Search for the cell housing the specified text and yield its (X, Y) center coordinate. 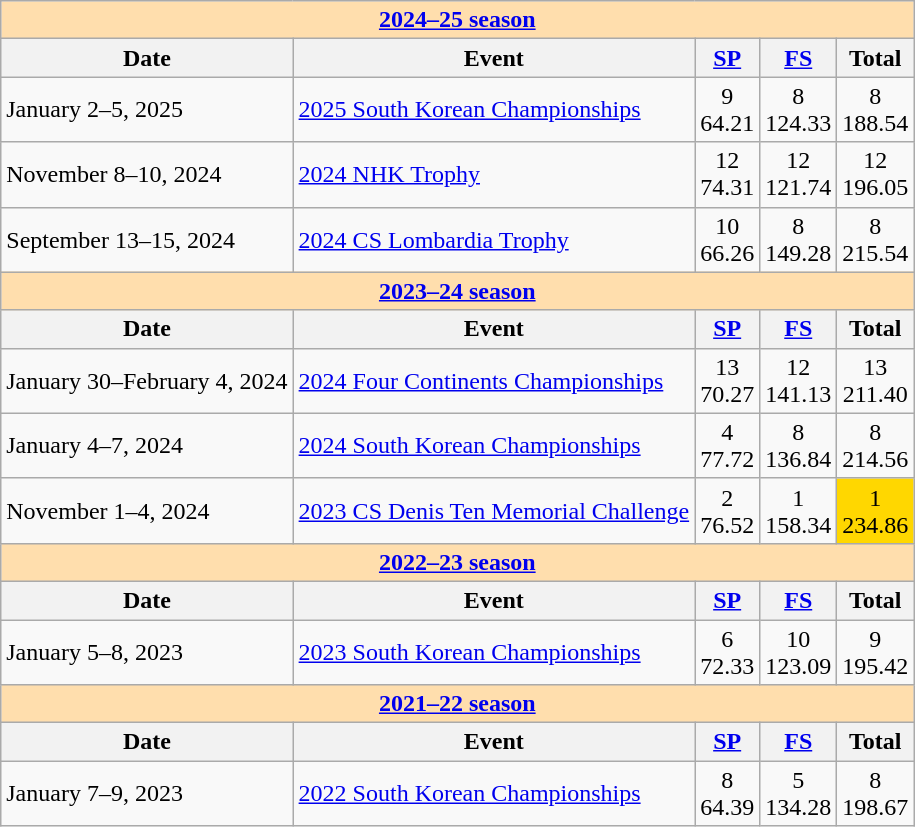
2024 Four Continents Championships (494, 380)
6 72.33 (728, 652)
13 211.40 (876, 380)
2024 South Korean Championships (494, 446)
2022–23 season (458, 562)
January 4–7, 2024 (147, 446)
9 64.21 (728, 110)
November 1–4, 2024 (147, 510)
8 215.54 (876, 240)
12 196.05 (876, 174)
8 188.54 (876, 110)
8 214.56 (876, 446)
5 134.28 (798, 794)
January 5–8, 2023 (147, 652)
2024 CS Lombardia Trophy (494, 240)
4 77.72 (728, 446)
1 234.86 (876, 510)
8 124.33 (798, 110)
2022 South Korean Championships (494, 794)
November 8–10, 2024 (147, 174)
January 2–5, 2025 (147, 110)
10 123.09 (798, 652)
2023 CS Denis Ten Memorial Challenge (494, 510)
1 158.34 (798, 510)
2021–22 season (458, 704)
8 198.67 (876, 794)
2024–25 season (458, 20)
12 141.13 (798, 380)
2023 South Korean Championships (494, 652)
12 121.74 (798, 174)
2024 NHK Trophy (494, 174)
9 195.42 (876, 652)
September 13–15, 2024 (147, 240)
2023–24 season (458, 291)
January 7–9, 2023 (147, 794)
8 64.39 (728, 794)
January 30–February 4, 2024 (147, 380)
8 149.28 (798, 240)
2025 South Korean Championships (494, 110)
8 136.84 (798, 446)
12 74.31 (728, 174)
2 76.52 (728, 510)
10 66.26 (728, 240)
13 70.27 (728, 380)
